Find where the given text appears and provide that cell's center as [x, y] coordinate. 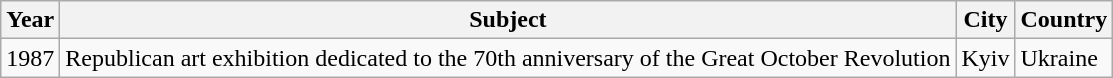
Kyiv [986, 58]
Subject [508, 20]
City [986, 20]
Country [1064, 20]
Republican art exhibition dedicated to the 70th anniversary of the Great October Revolution [508, 58]
1987 [30, 58]
Ukraine [1064, 58]
Year [30, 20]
